Locate the cell with the specified text and output its [X, Y] center coordinate. 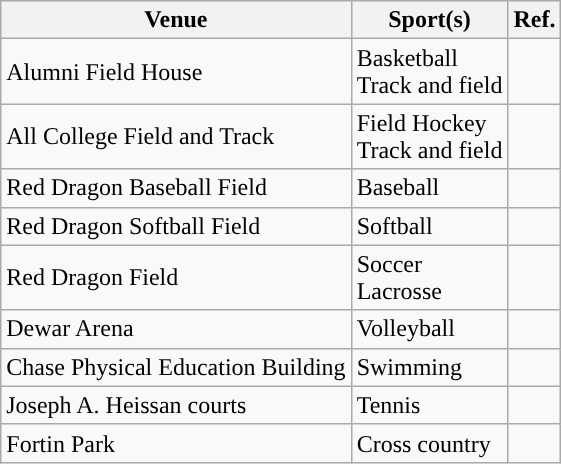
All College Field and Track [176, 136]
Baseball [430, 188]
Red Dragon Field [176, 278]
Sport(s) [430, 20]
Fortin Park [176, 443]
Tennis [430, 405]
Red Dragon Baseball Field [176, 188]
Ref. [534, 20]
Chase Physical Education Building [176, 367]
Joseph A. Heissan courts [176, 405]
Alumni Field House [176, 72]
Dewar Arena [176, 329]
Swimming [430, 367]
Red Dragon Softball Field [176, 226]
Softball [430, 226]
Basketball Track and field [430, 72]
Soccer Lacrosse [430, 278]
Volleyball [430, 329]
Cross country [430, 443]
Field Hockey Track and field [430, 136]
Venue [176, 20]
